Locate the cell with the specified text and output its (x, y) center coordinate. 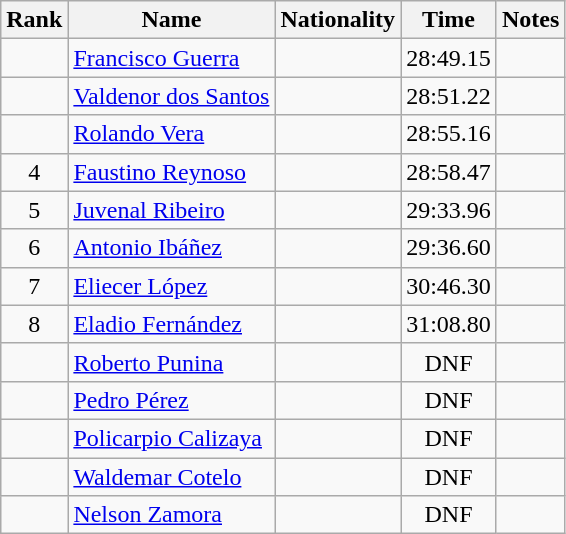
4 (34, 172)
Roberto Punina (172, 362)
8 (34, 324)
28:51.22 (449, 96)
Policarpio Calizaya (172, 438)
Nelson Zamora (172, 515)
Nationality (338, 20)
Name (172, 20)
28:55.16 (449, 134)
28:49.15 (449, 58)
Pedro Pérez (172, 400)
Francisco Guerra (172, 58)
31:08.80 (449, 324)
Eliecer López (172, 286)
Eladio Fernández (172, 324)
Faustino Reynoso (172, 172)
5 (34, 210)
Rolando Vera (172, 134)
7 (34, 286)
Notes (530, 20)
30:46.30 (449, 286)
29:36.60 (449, 248)
29:33.96 (449, 210)
Valdenor dos Santos (172, 96)
Waldemar Cotelo (172, 477)
Juvenal Ribeiro (172, 210)
Rank (34, 20)
Time (449, 20)
28:58.47 (449, 172)
6 (34, 248)
Antonio Ibáñez (172, 248)
